Find where the given text appears and provide that cell's center as [x, y] coordinate. 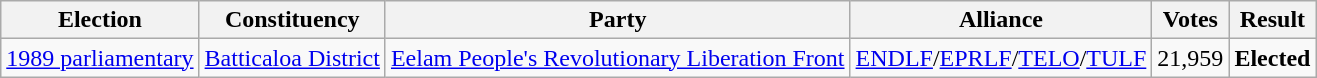
1989 parliamentary [100, 58]
Eelam People's Revolutionary Liberation Front [618, 58]
ENDLF/EPRLF/TELO/TULF [1001, 58]
Elected [1272, 58]
21,959 [1190, 58]
Batticaloa District [292, 58]
Votes [1190, 20]
Party [618, 20]
Result [1272, 20]
Constituency [292, 20]
Election [100, 20]
Alliance [1001, 20]
